Determine the (X, Y) coordinate at the center of the cell enclosing the given text.  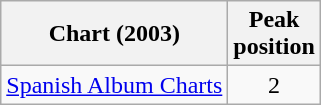
2 (274, 85)
Peakposition (274, 34)
Chart (2003) (114, 34)
Spanish Album Charts (114, 85)
